Determine the [X, Y] coordinate at the center of the cell enclosing the given text.  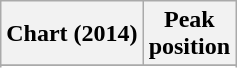
Peakposition [189, 34]
Chart (2014) [72, 34]
